Provide the [x, y] coordinate of the cell's center where the given text is located.  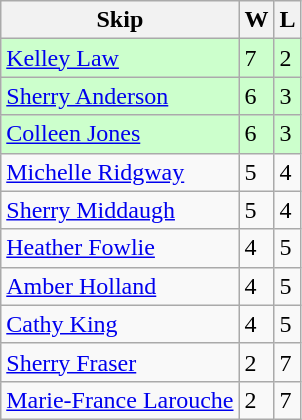
Heather Fowlie [120, 248]
Colleen Jones [120, 134]
Sherry Fraser [120, 362]
Sherry Middaugh [120, 210]
Cathy King [120, 324]
Marie-France Larouche [120, 400]
Skip [120, 20]
Sherry Anderson [120, 96]
Amber Holland [120, 286]
Kelley Law [120, 58]
L [288, 20]
Michelle Ridgway [120, 172]
W [256, 20]
